Pinpoint the cell where the given text exists, returning its (x, y) midpoint coordinate. 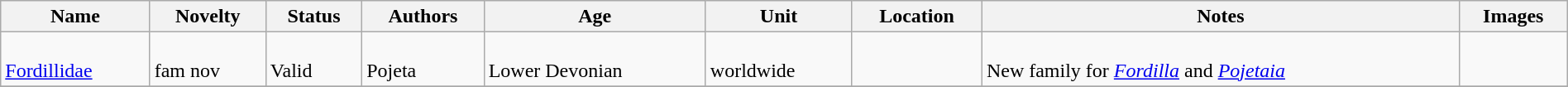
Novelty (208, 17)
New family for Fordilla and Pojetaia (1221, 60)
Unit (778, 17)
Notes (1221, 17)
Name (75, 17)
worldwide (778, 60)
fam nov (208, 60)
Lower Devonian (595, 60)
Valid (313, 60)
Authors (423, 17)
Images (1513, 17)
Age (595, 17)
Status (313, 17)
Pojeta (423, 60)
Location (917, 17)
Fordillidae (75, 60)
